Locate the cell with the specified text and output its (X, Y) center coordinate. 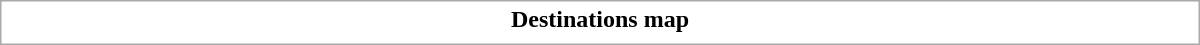
Destinations map (600, 19)
